Identify which cell holds the provided text, then report its [X, Y] central coordinate. 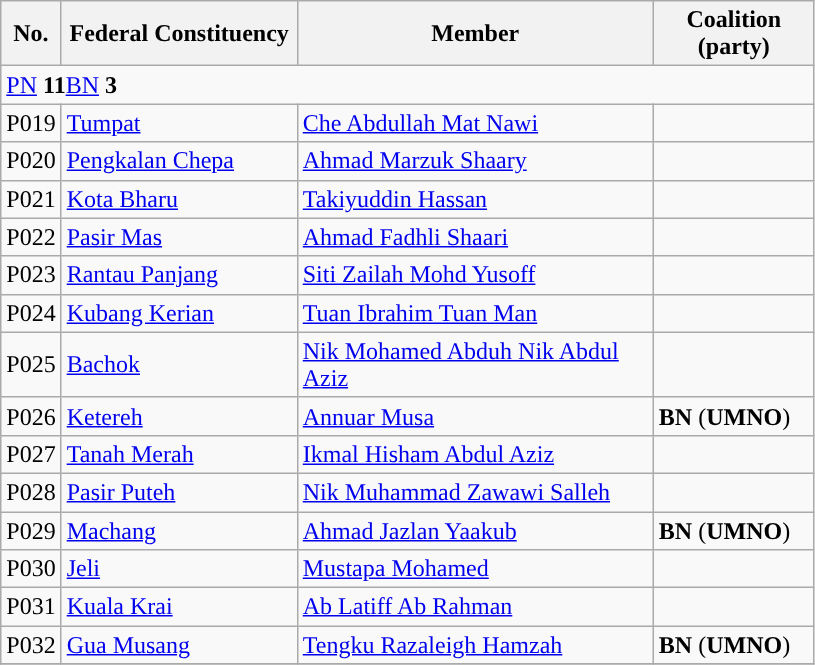
Ahmad Marzuk Shaary [475, 161]
Pasir Mas [179, 237]
Kuala Krai [179, 607]
Federal Constituency [179, 34]
Annuar Musa [475, 416]
P022 [31, 237]
Takiyuddin Hassan [475, 199]
Kubang Kerian [179, 313]
Machang [179, 531]
Bachok [179, 364]
Ikmal Hisham Abdul Aziz [475, 454]
P024 [31, 313]
Che Abdullah Mat Nawi [475, 123]
Jeli [179, 569]
P025 [31, 364]
Tanah Merah [179, 454]
Ketereh [179, 416]
Mustapa Mohamed [475, 569]
Siti Zailah Mohd Yusoff [475, 275]
P019 [31, 123]
Ahmad Jazlan Yaakub [475, 531]
P020 [31, 161]
P030 [31, 569]
Nik Mohamed Abduh Nik Abdul Aziz [475, 364]
P029 [31, 531]
Pasir Puteh [179, 492]
P031 [31, 607]
Tuan Ibrahim Tuan Man [475, 313]
Rantau Panjang [179, 275]
P028 [31, 492]
Gua Musang [179, 645]
Coalition (party) [734, 34]
No. [31, 34]
P027 [31, 454]
P032 [31, 645]
P026 [31, 416]
Tumpat [179, 123]
Ahmad Fadhli Shaari [475, 237]
P023 [31, 275]
PN 11BN 3 [408, 85]
Kota Bharu [179, 199]
Tengku Razaleigh Hamzah [475, 645]
Member [475, 34]
Nik Muhammad Zawawi Salleh [475, 492]
Pengkalan Chepa [179, 161]
Ab Latiff Ab Rahman [475, 607]
P021 [31, 199]
